Locate the cell with the specified text and output its (x, y) center coordinate. 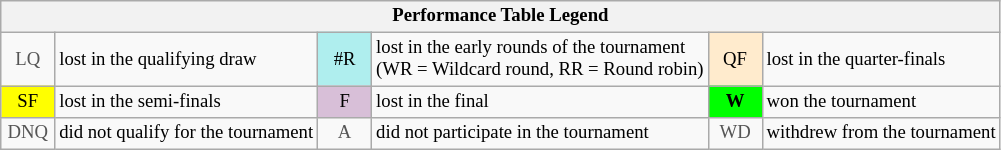
LQ (28, 60)
lost in the early rounds of the tournament(WR = Wildcard round, RR = Round robin) (540, 60)
lost in the final (540, 102)
A (345, 134)
W (735, 102)
DNQ (28, 134)
Performance Table Legend (500, 16)
lost in the qualifying draw (186, 60)
#R (345, 60)
SF (28, 102)
lost in the semi-finals (186, 102)
WD (735, 134)
withdrew from the tournament (881, 134)
lost in the quarter-finals (881, 60)
did not qualify for the tournament (186, 134)
won the tournament (881, 102)
did not participate in the tournament (540, 134)
F (345, 102)
QF (735, 60)
